For the text-containing cell, return its midpoint in [X, Y] coordinate format. 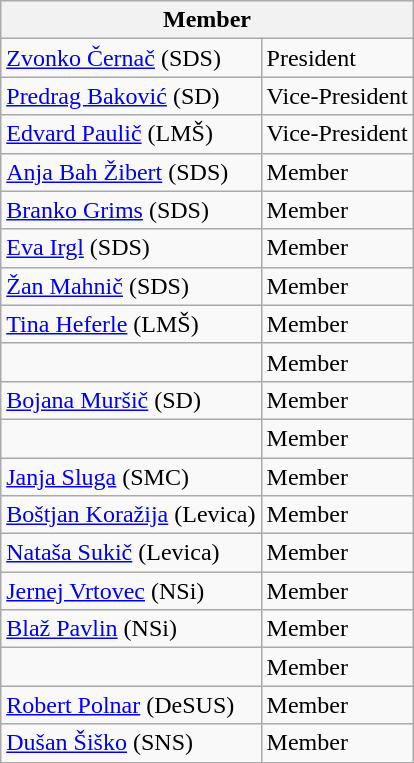
Blaž Pavlin (NSi) [131, 629]
Dušan Šiško (SNS) [131, 743]
Predrag Baković (SD) [131, 96]
Nataša Sukič (Levica) [131, 553]
Žan Mahnič (SDS) [131, 286]
Tina Heferle (LMŠ) [131, 324]
Jernej Vrtovec (NSi) [131, 591]
President [337, 58]
Robert Polnar (DeSUS) [131, 705]
Branko Grims (SDS) [131, 210]
Anja Bah Žibert (SDS) [131, 172]
Janja Sluga (SMC) [131, 477]
Boštjan Koražija (Levica) [131, 515]
Zvonko Černač (SDS) [131, 58]
Edvard Paulič (LMŠ) [131, 134]
Bojana Muršič (SD) [131, 400]
Eva Irgl (SDS) [131, 248]
